Search for the cell housing the specified text and yield its [x, y] center coordinate. 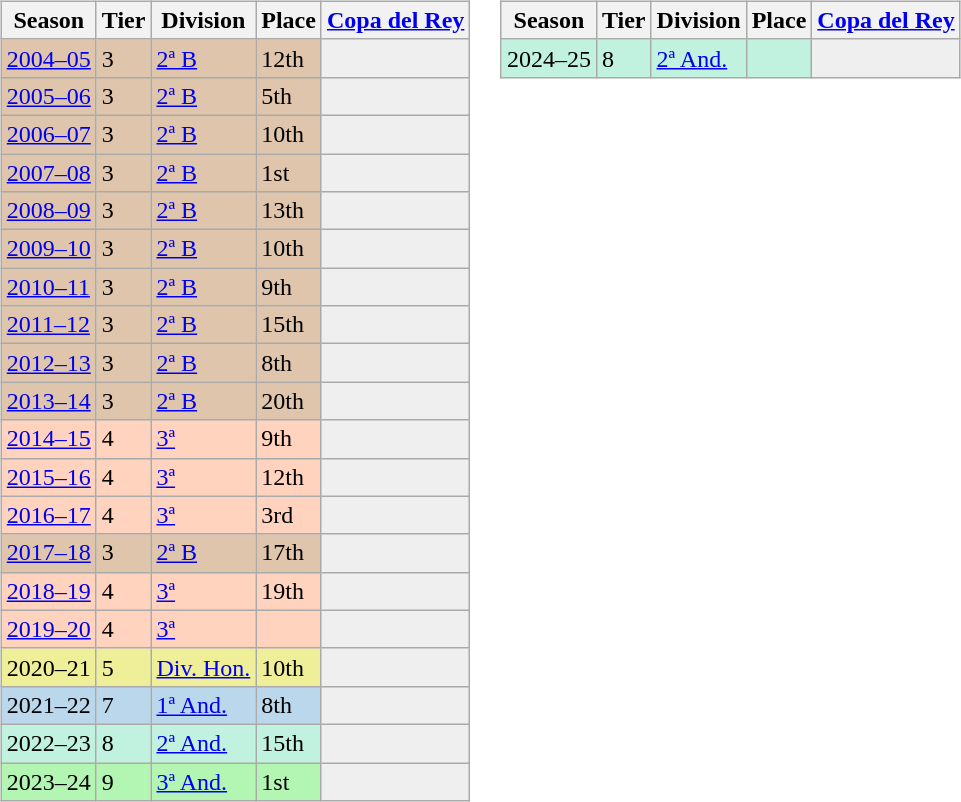
Div. Hon. [204, 667]
5th [289, 96]
2022–23 [48, 743]
2024–25 [548, 58]
2023–24 [48, 781]
17th [289, 553]
2016–17 [48, 515]
2012–13 [48, 363]
2013–14 [48, 401]
2009–10 [48, 249]
2004–05 [48, 58]
9 [124, 781]
3rd [289, 515]
2008–09 [48, 211]
3ª And. [204, 781]
7 [124, 705]
13th [289, 211]
2019–20 [48, 629]
2021–22 [48, 705]
2020–21 [48, 667]
1ª And. [204, 705]
5 [124, 667]
20th [289, 401]
2018–19 [48, 591]
19th [289, 591]
2010–11 [48, 287]
2015–16 [48, 477]
2017–18 [48, 553]
2006–07 [48, 134]
2011–12 [48, 325]
2007–08 [48, 173]
2005–06 [48, 96]
2014–15 [48, 439]
